Extract the [X, Y] coordinate from the center of the cell holding the provided text.  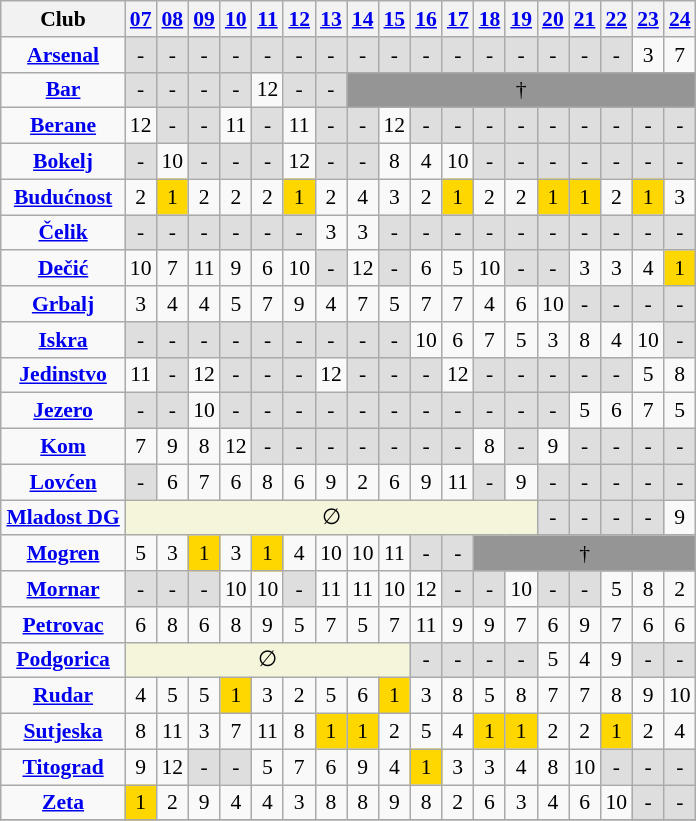
08 [173, 19]
Berane [62, 126]
13 [331, 19]
Grbalj [62, 304]
23 [648, 19]
09 [204, 19]
Titograd [62, 767]
18 [490, 19]
Bar [62, 90]
16 [426, 19]
Bokelj [62, 162]
Jedinstvo [62, 375]
Arsenal [62, 55]
Iskra [62, 340]
17 [458, 19]
Podgorica [62, 660]
Jezero [62, 411]
Mogren [62, 554]
20 [553, 19]
21 [585, 19]
Zeta [62, 803]
Mladost DG [62, 518]
Petrovac [62, 625]
Lovćen [62, 482]
Sutjeska [62, 732]
14 [363, 19]
22 [616, 19]
Dečić [62, 269]
15 [394, 19]
24 [680, 19]
07 [141, 19]
Čelik [62, 233]
Mornar [62, 589]
19 [521, 19]
Rudar [62, 696]
Kom [62, 447]
Club [62, 19]
Budućnost [62, 197]
